Search for the cell housing the specified text and yield its [X, Y] center coordinate. 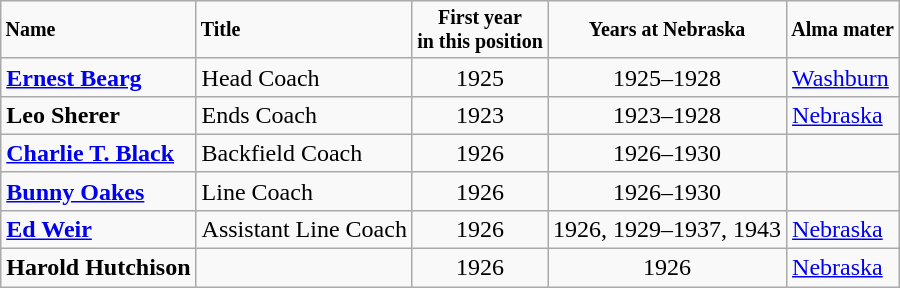
Title [304, 30]
Line Coach [304, 191]
Head Coach [304, 77]
1923 [480, 115]
Name [98, 30]
Ed Weir [98, 229]
Charlie T. Black [98, 153]
Washburn [843, 77]
Alma mater [843, 30]
1925 [480, 77]
1926, 1929–1937, 1943 [668, 229]
1925–1928 [668, 77]
Leo Sherer [98, 115]
Harold Hutchison [98, 268]
Years at Nebraska [668, 30]
Backfield Coach [304, 153]
1923–1928 [668, 115]
Assistant Line Coach [304, 229]
Ends Coach [304, 115]
First yearin this position [480, 30]
Bunny Oakes [98, 191]
Ernest Bearg [98, 77]
